Identify which cell holds the provided text, then report its [x, y] central coordinate. 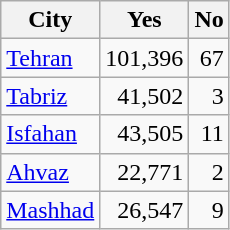
Isfahan [50, 134]
41,502 [144, 96]
9 [209, 210]
26,547 [144, 210]
Yes [144, 20]
City [50, 20]
Ahvaz [50, 172]
Tabriz [50, 96]
67 [209, 58]
3 [209, 96]
Tehran [50, 58]
11 [209, 134]
101,396 [144, 58]
22,771 [144, 172]
No [209, 20]
2 [209, 172]
Mashhad [50, 210]
43,505 [144, 134]
